From the cell containing the given text, extract its center point as [X, Y] coordinate. 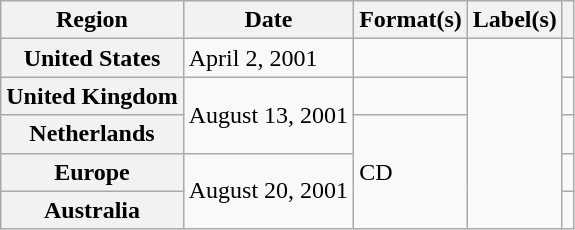
United States [92, 58]
August 13, 2001 [268, 115]
Format(s) [411, 20]
Australia [92, 210]
CD [411, 172]
Netherlands [92, 134]
April 2, 2001 [268, 58]
August 20, 2001 [268, 191]
Label(s) [514, 20]
Date [268, 20]
Region [92, 20]
United Kingdom [92, 96]
Europe [92, 172]
